Provide the (X, Y) coordinate of the cell's center where the given text is located.  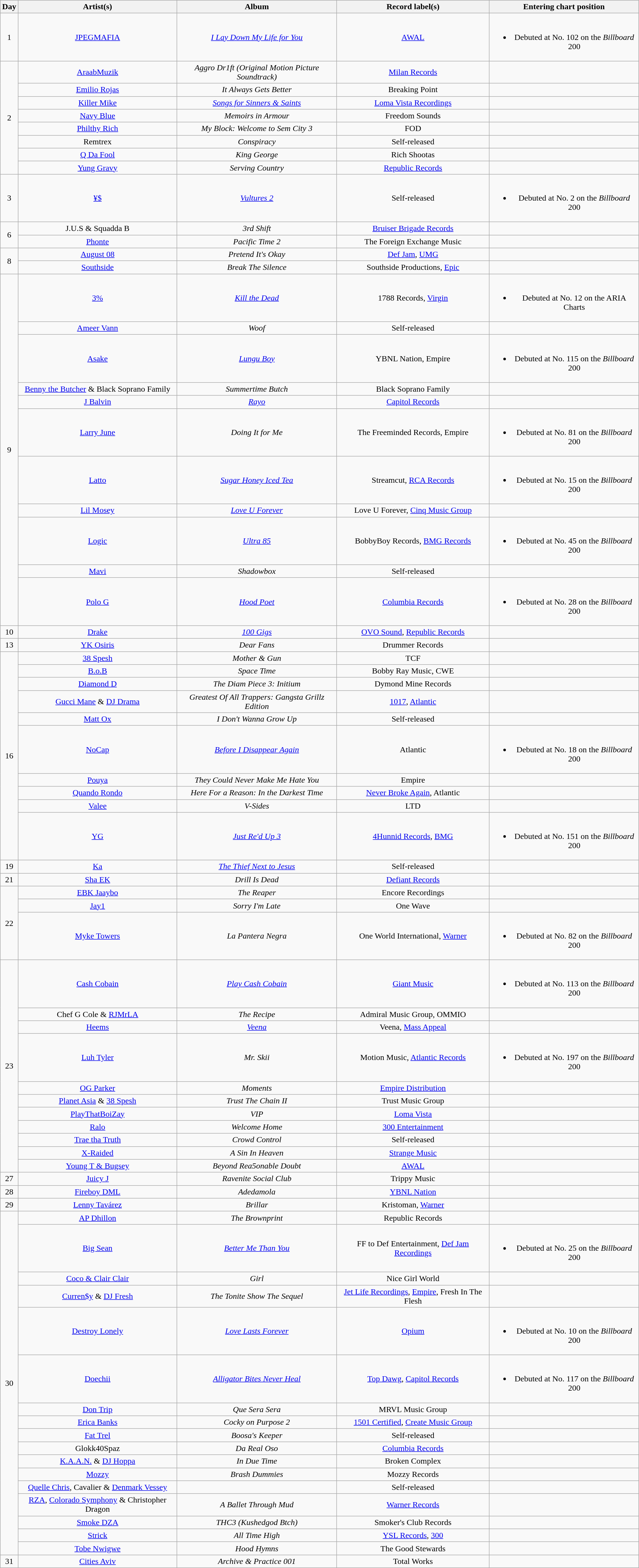
Dear Fans (257, 645)
Woof (257, 328)
10 (9, 632)
THC3 (Kushedgod Btch) (257, 1522)
Break The Silence (257, 267)
Drill Is Dead (257, 880)
Ka (98, 867)
Curren$y & DJ Fresh (98, 1296)
Debuted at No. 81 on the Billboard 200 (564, 432)
B.o.B (98, 671)
Debuted at No. 2 on the Billboard 200 (564, 198)
Mr. Skii (257, 1058)
Destroy Lonely (98, 1331)
Emilio Rojas (98, 90)
Mavi (98, 571)
Giant Music (413, 984)
NoCap (98, 750)
PlayThatBoiZay (98, 1114)
Cash Cobain (98, 984)
Debuted at No. 28 on the Billboard 200 (564, 601)
3% (98, 298)
Bobby Ray Music, CWE (413, 671)
Remtrex (98, 142)
Opium (413, 1331)
Diamond D (98, 684)
Sha EK (98, 880)
Planet Asia & 38 Spesh (98, 1101)
Debuted at No. 12 on the ARIA Charts (564, 298)
Ralo (98, 1127)
Que Sera Sera (257, 1409)
Logic (98, 541)
Bruiser Brigade Records (413, 228)
King George (257, 155)
Warner Records (413, 1505)
6 (9, 235)
August 08 (98, 255)
Pouya (98, 780)
All Time High (257, 1535)
Brash Dummies (257, 1474)
YSL Records, 300 (413, 1535)
The Good Stewards (413, 1548)
Luh Tyler (98, 1058)
19 (9, 867)
Latto (98, 480)
Trust Music Group (413, 1101)
Valee (98, 806)
Larry June (98, 432)
Aggro Dr1ft (Original Motion Picture Soundtrack) (257, 72)
Debuted at No. 10 on the Billboard 200 (564, 1331)
Mozzy (98, 1474)
Mozzy Records (413, 1474)
Young T & Bugsey (98, 1166)
Smoke DZA (98, 1522)
Myke Towers (98, 936)
Rich Shootas (413, 155)
1017, Atlantic (413, 701)
I Don't Wanna Grow Up (257, 719)
22 (9, 923)
Southside (98, 267)
VIP (257, 1114)
29 (9, 1205)
Glokk40Spaz (98, 1448)
300 Entertainment (413, 1127)
Brillar (257, 1205)
Love U Forever, Cinq Music Group (413, 510)
A Sin In Heaven (257, 1153)
Defiant Records (413, 880)
Def Jam, UMG (413, 255)
J.U.S & Squadda B (98, 228)
Smoker's Club Records (413, 1522)
Doing It for Me (257, 432)
Artist(s) (98, 7)
The Reaper (257, 892)
Strange Music (413, 1153)
V-Sides (257, 806)
Debuted at No. 45 on the Billboard 200 (564, 541)
Phonte (98, 241)
Black Soprano Family (413, 389)
Album (257, 7)
1 (9, 37)
Shadowbox (257, 571)
27 (9, 1179)
Lungu Boy (257, 359)
38 Spesh (98, 658)
28 (9, 1192)
Drake (98, 632)
Hood Poet (257, 601)
Doechii (98, 1379)
Debuted at No. 25 on the Billboard 200 (564, 1248)
Debuted at No. 113 on the Billboard 200 (564, 984)
Southside Productions, Epic (413, 267)
YBNL Nation, Empire (413, 359)
16 (9, 756)
Empire Distribution (413, 1088)
Big Sean (98, 1248)
8 (9, 261)
Debuted at No. 18 on the Billboard 200 (564, 750)
9 (9, 450)
Milan Records (413, 72)
Boosa's Keeper (257, 1435)
31 (9, 1561)
Gucci Mane & DJ Drama (98, 701)
YG (98, 836)
Debuted at No. 82 on the Billboard 200 (564, 936)
BobbyBoy Records, BMG Records (413, 541)
Encore Recordings (413, 892)
Juicy J (98, 1179)
Matt Ox (98, 719)
Debuted at No. 151 on the Billboard 200 (564, 836)
Empire (413, 780)
Day (9, 7)
Veena (257, 1027)
Broken Complex (413, 1461)
Welcome Home (257, 1127)
Crowd Control (257, 1140)
21 (9, 880)
Nice Girl World (413, 1278)
Capitol Records (413, 402)
Memoirs in Armour (257, 116)
Moments (257, 1088)
Never Broke Again, Atlantic (413, 793)
Debuted at No. 15 on the Billboard 200 (564, 480)
Cocky on Purpose 2 (257, 1422)
A Ballet Through Mud (257, 1505)
Pretend It's Okay (257, 255)
Entering chart position (564, 7)
My Block: Welcome to Sem City 3 (257, 129)
Kill the Dead (257, 298)
Debuted at No. 115 on the Billboard 200 (564, 359)
Quelle Chris, Cavalier & Denmark Vessey (98, 1487)
Dymond Mine Records (413, 684)
30 (9, 1383)
YBNL Nation (413, 1192)
Q Da Fool (98, 155)
1788 Records, Virgin (413, 298)
EBK Jaaybo (98, 892)
Coco & Clair Clair (98, 1278)
Rayo (257, 402)
Strick (98, 1535)
K.A.A.N. & DJ Hoppa (98, 1461)
Ravenite Social Club (257, 1179)
Here For a Reason: In the Darkest Time (257, 793)
Girl (257, 1278)
2 (9, 118)
1501 Certified, Create Music Group (413, 1422)
Polo G (98, 601)
Streamcut, RCA Records (413, 480)
Mother & Gun (257, 658)
FOD (413, 129)
OG Parker (98, 1088)
Trust The Chain II (257, 1101)
Yung Gravy (98, 168)
Debuted at No. 197 on the Billboard 200 (564, 1058)
Love U Forever (257, 510)
Kristoman, Warner (413, 1205)
Serving Country (257, 168)
Songs for Sinners & Saints (257, 103)
AP Dhillon (98, 1218)
The Freeminded Records, Empire (413, 432)
The Tonite Show The Sequel (257, 1296)
The Brownprint (257, 1218)
Summertime Butch (257, 389)
Killer Mike (98, 103)
Just Re'd Up 3 (257, 836)
Asake (98, 359)
JPEGMAFIA (98, 37)
¥$ (98, 198)
Record label(s) (413, 7)
AraabMuzik (98, 72)
Drummer Records (413, 645)
Loma Vista (413, 1114)
Chef G Cole & RJMrLA (98, 1014)
Hood Hymns (257, 1548)
Don Trip (98, 1409)
Beyond Rea5onable Doubt (257, 1166)
3rd Shift (257, 228)
X-Raided (98, 1153)
Lenny Tavárez (98, 1205)
Alligator Bites Never Heal (257, 1379)
Fat Trel (98, 1435)
Adedamola (257, 1192)
Play Cash Cobain (257, 984)
Heems (98, 1027)
La Pantera Negra (257, 936)
I Lay Down My Life for You (257, 37)
RZA, Colorado Symphony & Christopher Dragon (98, 1505)
Tobe Nwigwe (98, 1548)
MRVL Music Group (413, 1409)
23 (9, 1066)
In Due Time (257, 1461)
4Hunnid Records, BMG (413, 836)
The Foreign Exchange Music (413, 241)
Ameer Vann (98, 328)
Admiral Music Group, OMMIO (413, 1014)
Da Real Oso (257, 1448)
Erica Banks (98, 1422)
Better Me Than You (257, 1248)
3 (9, 198)
Space Time (257, 671)
Before I Disappear Again (257, 750)
Motion Music, Atlantic Records (413, 1058)
Jay1 (98, 905)
The Thief Next to Jesus (257, 867)
Trae tha Truth (98, 1140)
Love Lasts Forever (257, 1331)
Cities Aviv (98, 1561)
Trippy Music (413, 1179)
Vultures 2 (257, 198)
100 Gigs (257, 632)
One World International, Warner (413, 936)
Loma Vista Recordings (413, 103)
TCF (413, 658)
Jet Life Recordings, Empire, Fresh In The Flesh (413, 1296)
Top Dawg, Capitol Records (413, 1379)
YK Osiris (98, 645)
Lil Mosey (98, 510)
LTD (413, 806)
Fireboy DML (98, 1192)
Pacific Time 2 (257, 241)
The Recipe (257, 1014)
FF to Def Entertainment, Def Jam Recordings (413, 1248)
Freedom Sounds (413, 116)
Total Works (413, 1561)
Veena, Mass Appeal (413, 1027)
Debuted at No. 117 on the Billboard 200 (564, 1379)
OVO Sound, Republic Records (413, 632)
It Always Gets Better (257, 90)
One Wave (413, 905)
They Could Never Make Me Hate You (257, 780)
Archive & Practice 001 (257, 1561)
Sorry I'm Late (257, 905)
Breaking Point (413, 90)
Ultra 85 (257, 541)
J Balvin (98, 402)
Debuted at No. 102 on the Billboard 200 (564, 37)
Sugar Honey Iced Tea (257, 480)
The Diam Piece 3: Initium (257, 684)
13 (9, 645)
Philthy Rich (98, 129)
Greatest Of All Trappers: Gangsta Grillz Edition (257, 701)
Navy Blue (98, 116)
Quando Rondo (98, 793)
Atlantic (413, 750)
Benny the Butcher & Black Soprano Family (98, 389)
Conspiracy (257, 142)
